Locate the cell with the specified text and output its (X, Y) center coordinate. 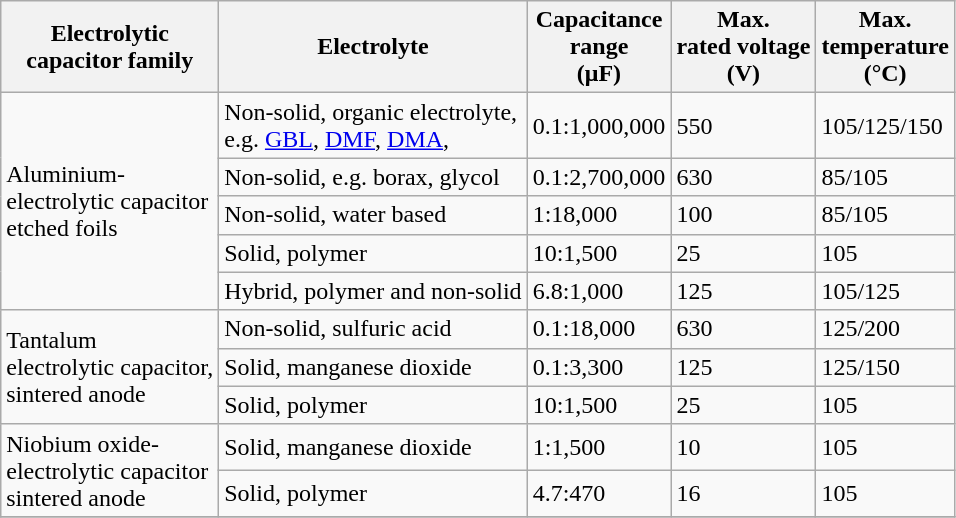
100 (744, 215)
0.1:3,300 (599, 367)
6.8:1,000 (599, 291)
Non-solid, sulfuric acid (373, 329)
125/150 (886, 367)
1:1,500 (599, 447)
Niobium oxide-electrolytic capacitorsintered anode (110, 470)
1:18,000 (599, 215)
4.7:470 (599, 493)
16 (744, 493)
Non-solid, organic electrolyte, e.g. GBL, DMF, DMA, (373, 126)
105/125/150 (886, 126)
0.1:1,000,000 (599, 126)
125/200 (886, 329)
Aluminium-electrolytic capacitoretched foils (110, 202)
Electrolyticcapacitor family (110, 47)
105/125 (886, 291)
0.1:2,700,000 (599, 177)
Max. rated voltage(V) (744, 47)
Max.temperature (°C) (886, 47)
Capacitancerange(μF) (599, 47)
0.1:18,000 (599, 329)
10 (744, 447)
Non-solid, e.g. borax, glycol (373, 177)
Tantalumelectrolytic capacitor,sintered anode (110, 367)
Electrolyte (373, 47)
550 (744, 126)
Non-solid, water based (373, 215)
Hybrid, polymer and non-solid (373, 291)
